Locate the cell with the specified text and output its (X, Y) center coordinate. 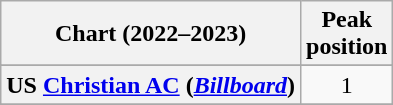
Peakposition (347, 34)
Chart (2022–2023) (151, 34)
US Christian AC (Billboard) (151, 85)
1 (347, 85)
